Find where the given text appears and provide that cell's center as [x, y] coordinate. 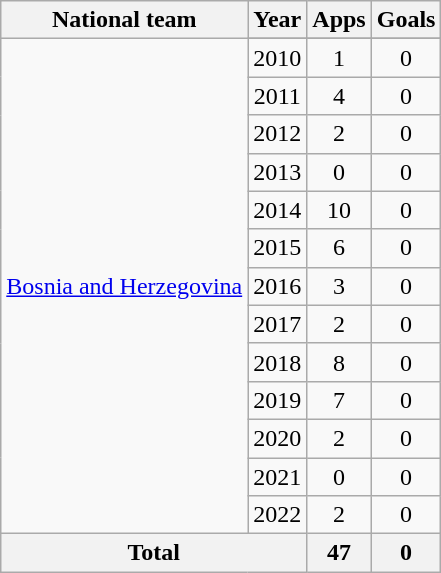
2019 [278, 400]
2010 [278, 58]
47 [339, 553]
Apps [339, 20]
10 [339, 210]
2018 [278, 362]
2014 [278, 210]
Goals [406, 20]
National team [124, 20]
4 [339, 96]
Total [154, 553]
8 [339, 362]
7 [339, 400]
6 [339, 248]
2020 [278, 438]
3 [339, 286]
2013 [278, 172]
2021 [278, 477]
Year [278, 20]
2017 [278, 324]
2012 [278, 134]
2016 [278, 286]
1 [339, 58]
2015 [278, 248]
2022 [278, 515]
2011 [278, 96]
Bosnia and Herzegovina [124, 286]
